Pinpoint the cell where the given text exists, returning its (X, Y) midpoint coordinate. 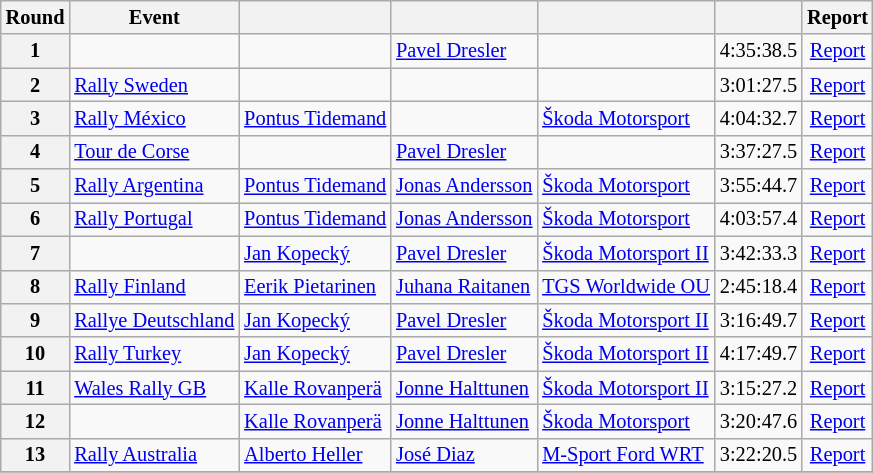
4 (36, 152)
3 (36, 118)
Alberto Heller (315, 455)
Juhana Raitanen (464, 287)
José Diaz (464, 455)
11 (36, 388)
TGS Worldwide OU (626, 287)
3:55:44.7 (758, 186)
Rally Turkey (154, 354)
3:01:27.5 (758, 85)
Rally Finland (154, 287)
10 (36, 354)
Eerik Pietarinen (315, 287)
3:37:27.5 (758, 152)
4:04:32.7 (758, 118)
Rally Argentina (154, 186)
Tour de Corse (154, 152)
13 (36, 455)
Wales Rally GB (154, 388)
9 (36, 320)
4:17:49.7 (758, 354)
2 (36, 85)
4:35:38.5 (758, 51)
Rally Portugal (154, 219)
3:20:47.6 (758, 421)
3:22:20.5 (758, 455)
7 (36, 253)
3:15:27.2 (758, 388)
12 (36, 421)
Rally México (154, 118)
6 (36, 219)
5 (36, 186)
3:42:33.3 (758, 253)
1 (36, 51)
8 (36, 287)
Rally Sweden (154, 85)
Rallye Deutschland (154, 320)
2:45:18.4 (758, 287)
Round (36, 17)
3:16:49.7 (758, 320)
Event (154, 17)
M-Sport Ford WRT (626, 455)
Rally Australia (154, 455)
4:03:57.4 (758, 219)
